Provide the (X, Y) coordinate of the cell's center where the given text is located.  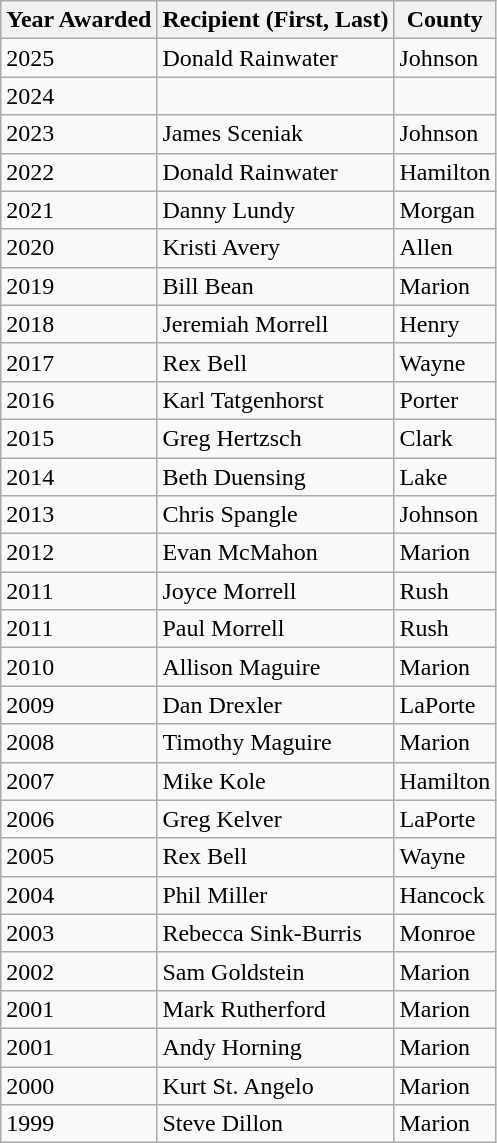
Timothy Maguire (276, 743)
2022 (79, 172)
2015 (79, 438)
Mark Rutherford (276, 1009)
James Sceniak (276, 134)
2004 (79, 895)
2007 (79, 781)
Kristi Avery (276, 248)
2010 (79, 667)
2013 (79, 515)
Mike Kole (276, 781)
Greg Hertzsch (276, 438)
Paul Morrell (276, 629)
2006 (79, 819)
Sam Goldstein (276, 971)
Clark (445, 438)
2018 (79, 324)
Rebecca Sink-Burris (276, 933)
2003 (79, 933)
2023 (79, 134)
2005 (79, 857)
Karl Tatgenhorst (276, 400)
Year Awarded (79, 20)
Chris Spangle (276, 515)
Allen (445, 248)
2000 (79, 1085)
Danny Lundy (276, 210)
Jeremiah Morrell (276, 324)
Morgan (445, 210)
Andy Horning (276, 1047)
2014 (79, 477)
2019 (79, 286)
Recipient (First, Last) (276, 20)
2017 (79, 362)
1999 (79, 1124)
2016 (79, 400)
Beth Duensing (276, 477)
2012 (79, 553)
Phil Miller (276, 895)
Hancock (445, 895)
Allison Maguire (276, 667)
2020 (79, 248)
2021 (79, 210)
Kurt St. Angelo (276, 1085)
Bill Bean (276, 286)
Monroe (445, 933)
Evan McMahon (276, 553)
2002 (79, 971)
County (445, 20)
Henry (445, 324)
Greg Kelver (276, 819)
2025 (79, 58)
Joyce Morrell (276, 591)
Lake (445, 477)
2024 (79, 96)
Steve Dillon (276, 1124)
Dan Drexler (276, 705)
2009 (79, 705)
2008 (79, 743)
Porter (445, 400)
